Extract the [X, Y] coordinate from the center of the cell holding the provided text.  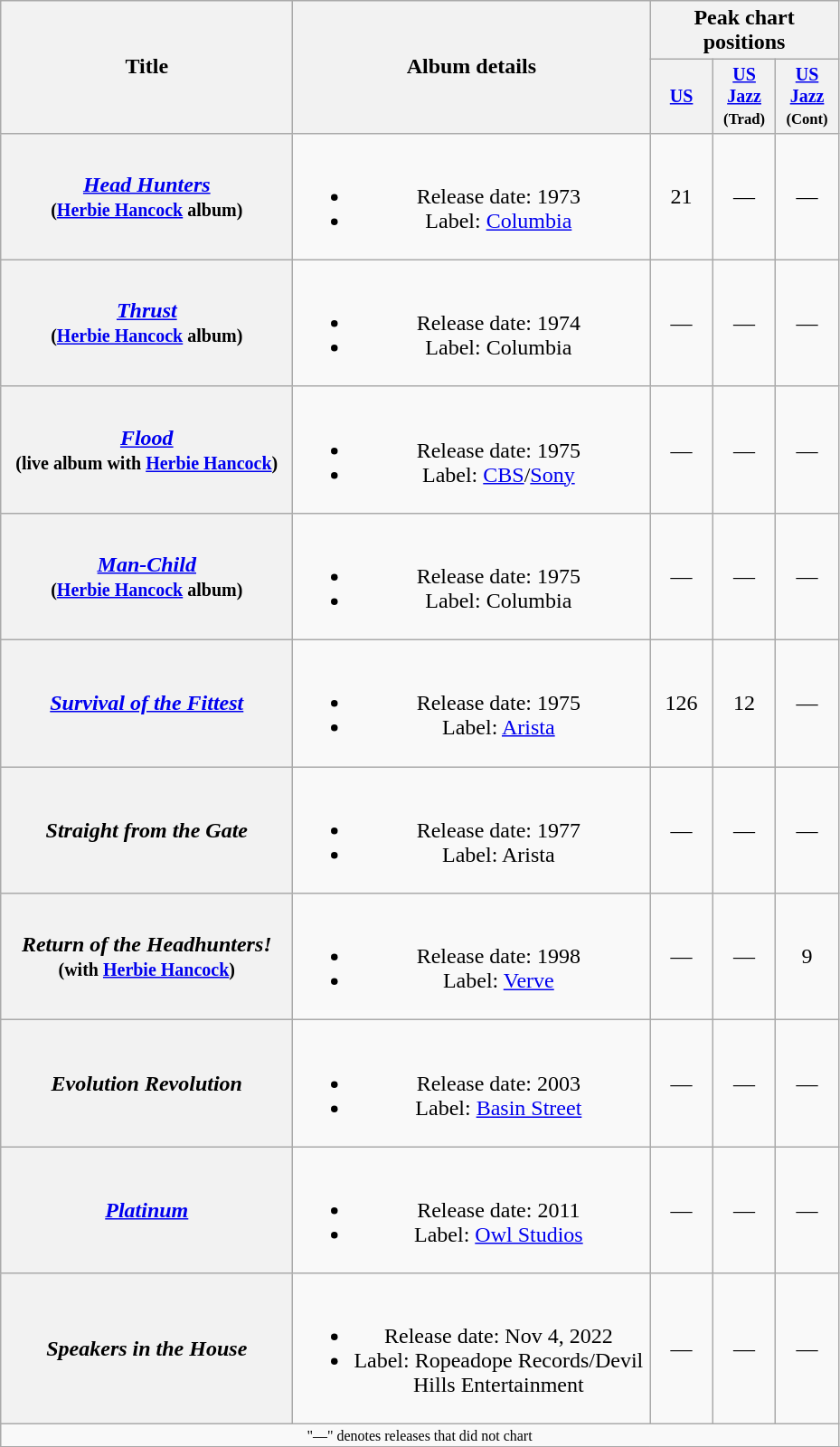
Release date: 2011Label: Owl Studios [472, 1210]
Release date: 1975Label: CBS/Sony [472, 449]
9 [807, 957]
Release date: 1973Label: Columbia [472, 196]
Flood (live album with Herbie Hancock) [146, 449]
Speakers in the House [146, 1349]
Peak chart positions [744, 31]
Release date: 1998Label: Verve [472, 957]
Release date: 1975Label: Columbia [472, 576]
Evolution Revolution [146, 1083]
Title [146, 67]
US Jazz(Cont) [807, 96]
Platinum [146, 1210]
US Jazz(Trad) [743, 96]
Album details [472, 67]
126 [682, 704]
12 [743, 704]
Return of the Headhunters! (with Herbie Hancock) [146, 957]
Release date: 1975Label: Arista [472, 704]
Thrust (Herbie Hancock album) [146, 323]
US [682, 96]
Head Hunters (Herbie Hancock album) [146, 196]
Straight from the Gate [146, 830]
Survival of the Fittest [146, 704]
21 [682, 196]
Release date: 1974Label: Columbia [472, 323]
Release date: 1977Label: Arista [472, 830]
"—" denotes releases that did not chart [420, 1435]
Release date: Nov 4, 2022Label: Ropeadope Records/Devil Hills Entertainment [472, 1349]
Release date: 2003Label: Basin Street [472, 1083]
Man-Child (Herbie Hancock album) [146, 576]
